Detect which cell encompasses the target text, then output its (X, Y) center coordinate. 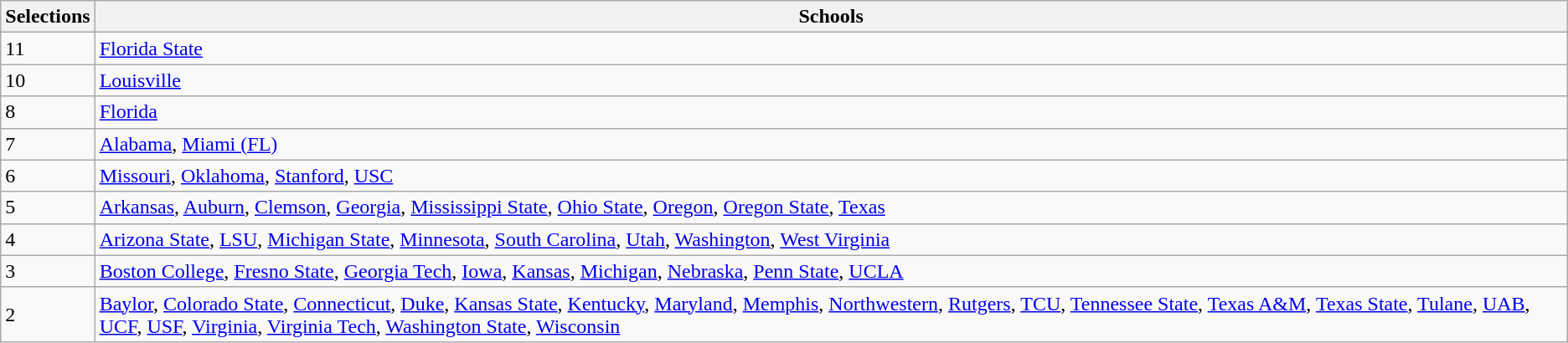
Boston College, Fresno State, Georgia Tech, Iowa, Kansas, Michigan, Nebraska, Penn State, UCLA (831, 271)
3 (48, 271)
2 (48, 315)
Arizona State, LSU, Michigan State, Minnesota, South Carolina, Utah, Washington, West Virginia (831, 239)
Louisville (831, 80)
Florida State (831, 49)
Missouri, Oklahoma, Stanford, USC (831, 176)
7 (48, 144)
6 (48, 176)
Selections (48, 17)
Florida (831, 112)
Arkansas, Auburn, Clemson, Georgia, Mississippi State, Ohio State, Oregon, Oregon State, Texas (831, 207)
Schools (831, 17)
10 (48, 80)
8 (48, 112)
Alabama, Miami (FL) (831, 144)
4 (48, 239)
11 (48, 49)
5 (48, 207)
